Provide the [X, Y] coordinate of the cell's center where the given text is located.  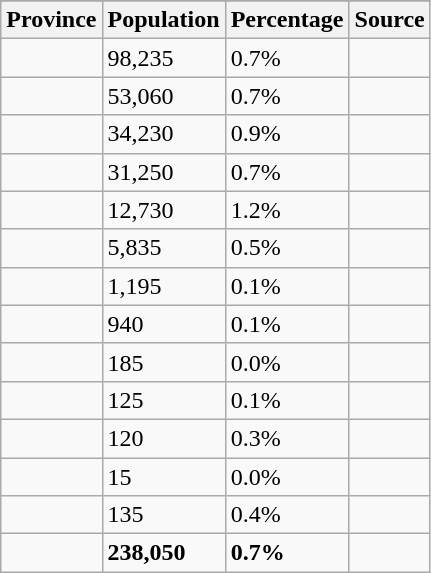
1.2% [287, 210]
5,835 [164, 248]
1,195 [164, 286]
120 [164, 438]
0.3% [287, 438]
0.5% [287, 248]
53,060 [164, 96]
34,230 [164, 134]
0.9% [287, 134]
238,050 [164, 553]
Population [164, 20]
31,250 [164, 172]
Province [52, 20]
Source [390, 20]
135 [164, 515]
940 [164, 324]
12,730 [164, 210]
125 [164, 400]
15 [164, 477]
185 [164, 362]
98,235 [164, 58]
0.4% [287, 515]
Percentage [287, 20]
